Search for the cell housing the specified text and yield its [X, Y] center coordinate. 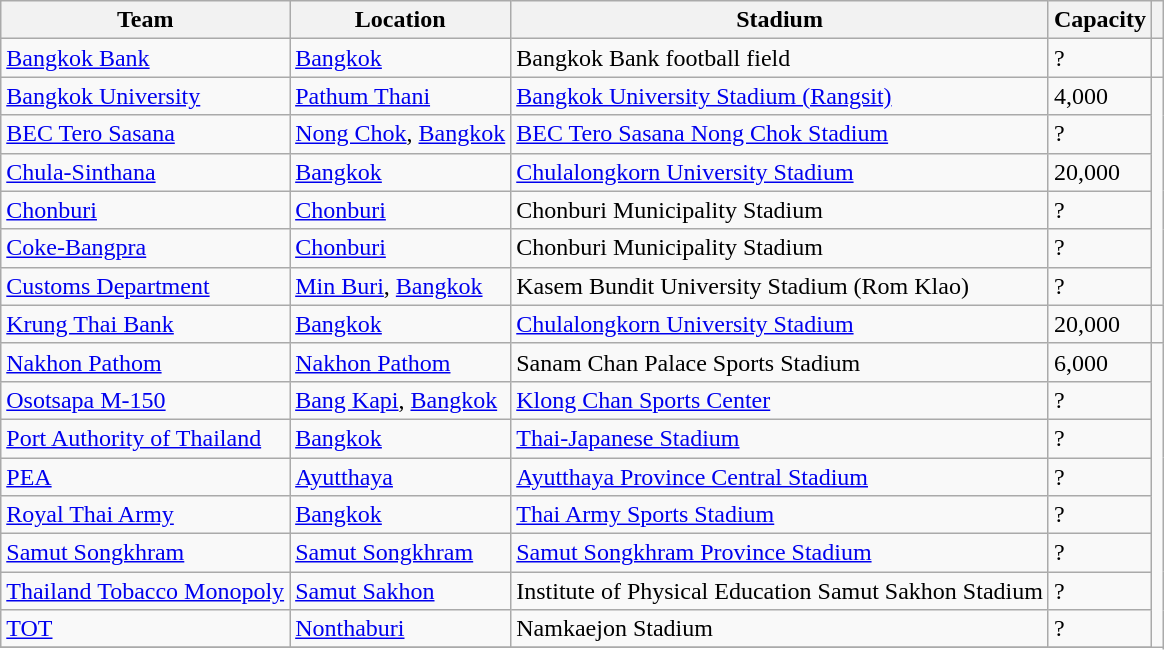
Ayutthaya Province Central Stadium [780, 477]
Bang Kapi, Bangkok [400, 400]
Bangkok University Stadium (Rangsit) [780, 96]
Sanam Chan Palace Sports Stadium [780, 362]
PEA [146, 477]
Thai Army Sports Stadium [780, 515]
Thailand Tobacco Monopoly [146, 591]
Krung Thai Bank [146, 324]
Namkaejon Stadium [780, 629]
Royal Thai Army [146, 515]
Samut Songkhram Province Stadium [780, 553]
Min Buri, Bangkok [400, 286]
Kasem Bundit University Stadium (Rom Klao) [780, 286]
Team [146, 20]
BEC Tero Sasana Nong Chok Stadium [780, 134]
Thai-Japanese Stadium [780, 438]
Chula-Sinthana [146, 172]
Bangkok Bank football field [780, 58]
6,000 [1100, 362]
Port Authority of Thailand [146, 438]
Samut Sakhon [400, 591]
Institute of Physical Education Samut Sakhon Stadium [780, 591]
Stadium [780, 20]
BEC Tero Sasana [146, 134]
Bangkok University [146, 96]
Nonthaburi [400, 629]
Nong Chok, Bangkok [400, 134]
TOT [146, 629]
Pathum Thani [400, 96]
Coke-Bangpra [146, 248]
4,000 [1100, 96]
Bangkok Bank [146, 58]
Klong Chan Sports Center [780, 400]
Capacity [1100, 20]
Osotsapa M-150 [146, 400]
Ayutthaya [400, 477]
Location [400, 20]
Customs Department [146, 286]
